Output the [x, y] coordinate of the center of the cell containing the given text.  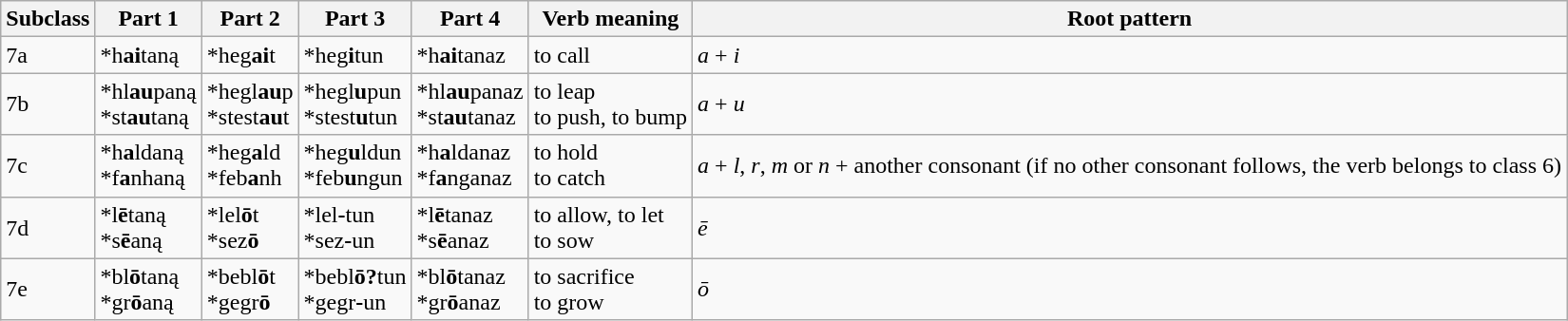
*haldanaz*fanganaz [469, 165]
*haldaną*fanhaną [148, 165]
7b [48, 104]
Part 3 [355, 19]
*lētanaz*sēanaz [469, 228]
7d [48, 228]
to holdto catch [610, 165]
a + i [1130, 55]
a + u [1130, 104]
*haitanaz [469, 55]
*haitaną [148, 55]
to sacrificeto grow [610, 289]
a + l, r, m or n + another consonant (if no other consonant follows, the verb belongs to class 6) [1130, 165]
*hlaupanaz*stautanaz [469, 104]
*hegitun [355, 55]
ō [1130, 289]
*beblō?tun*gegr-un [355, 289]
to allow, to letto sow [610, 228]
*heglaup*stestaut [250, 104]
*heglupun*stestutun [355, 104]
7c [48, 165]
*hegald*febanh [250, 165]
*lelōt*sezō [250, 228]
*hlaupaną*stautaną [148, 104]
Root pattern [1130, 19]
*blōtaną*grōaną [148, 289]
*hegait [250, 55]
to call [610, 55]
Verb meaning [610, 19]
7e [48, 289]
*lētaną*sēaną [148, 228]
*heguldun*febungun [355, 165]
to leapto push, to bump [610, 104]
Subclass [48, 19]
ē [1130, 228]
Part 4 [469, 19]
*beblōt*gegrō [250, 289]
7a [48, 55]
Part 1 [148, 19]
Part 2 [250, 19]
*lel-tun*sez-un [355, 228]
*blōtanaz*grōanaz [469, 289]
